Find where the given text appears and provide that cell's center as (x, y) coordinate. 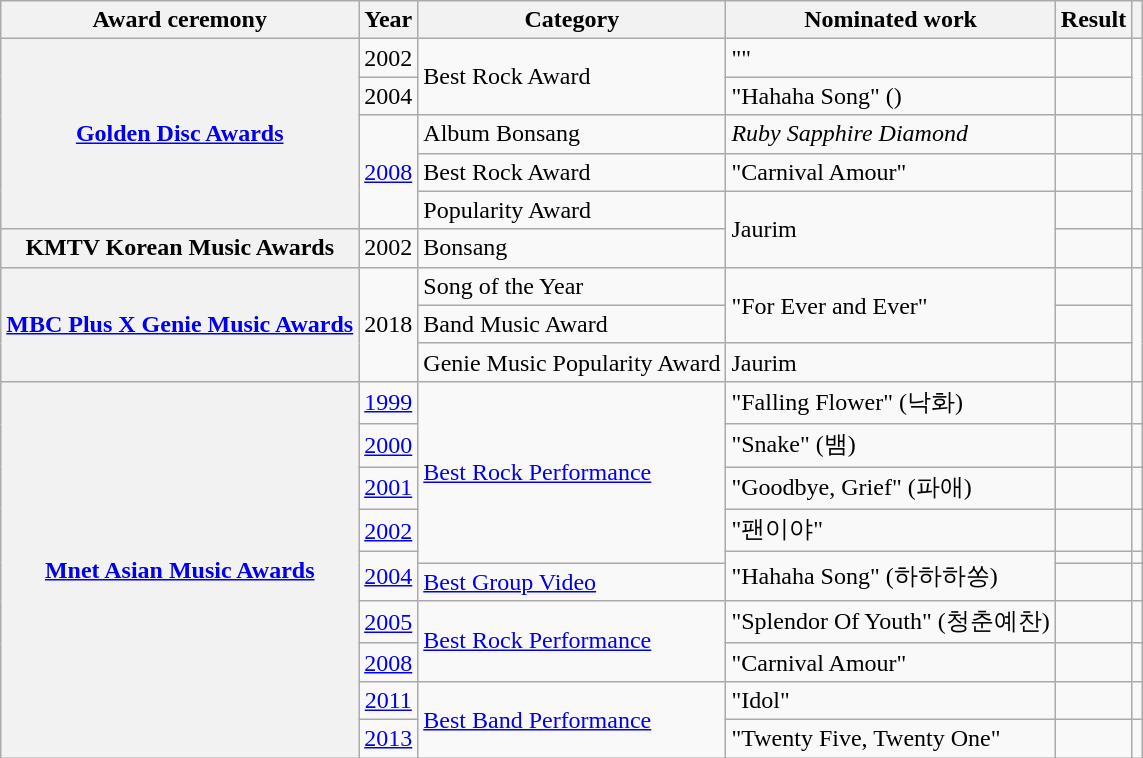
2005 (388, 622)
"Hahaha Song" (하하하쏭) (890, 576)
MBC Plus X Genie Music Awards (180, 324)
2011 (388, 700)
Best Group Video (572, 582)
"For Ever and Ever" (890, 305)
"" (890, 58)
Nominated work (890, 20)
"Goodbye, Grief" (파애) (890, 488)
"Splendor Of Youth" (청춘예찬) (890, 622)
Award ceremony (180, 20)
2013 (388, 738)
Mnet Asian Music Awards (180, 569)
Category (572, 20)
"Idol" (890, 700)
Album Bonsang (572, 134)
Result (1093, 20)
"Falling Flower" (낙화) (890, 402)
KMTV Korean Music Awards (180, 248)
2001 (388, 488)
1999 (388, 402)
Golden Disc Awards (180, 134)
Band Music Award (572, 324)
Year (388, 20)
2018 (388, 324)
Best Band Performance (572, 719)
"Twenty Five, Twenty One" (890, 738)
Song of the Year (572, 286)
"팬이야" (890, 530)
"Hahaha Song" () (890, 96)
Genie Music Popularity Award (572, 362)
Bonsang (572, 248)
Ruby Sapphire Diamond (890, 134)
Popularity Award (572, 210)
2000 (388, 446)
"Snake" (뱀) (890, 446)
